For the text-containing cell, return its midpoint in (x, y) coordinate format. 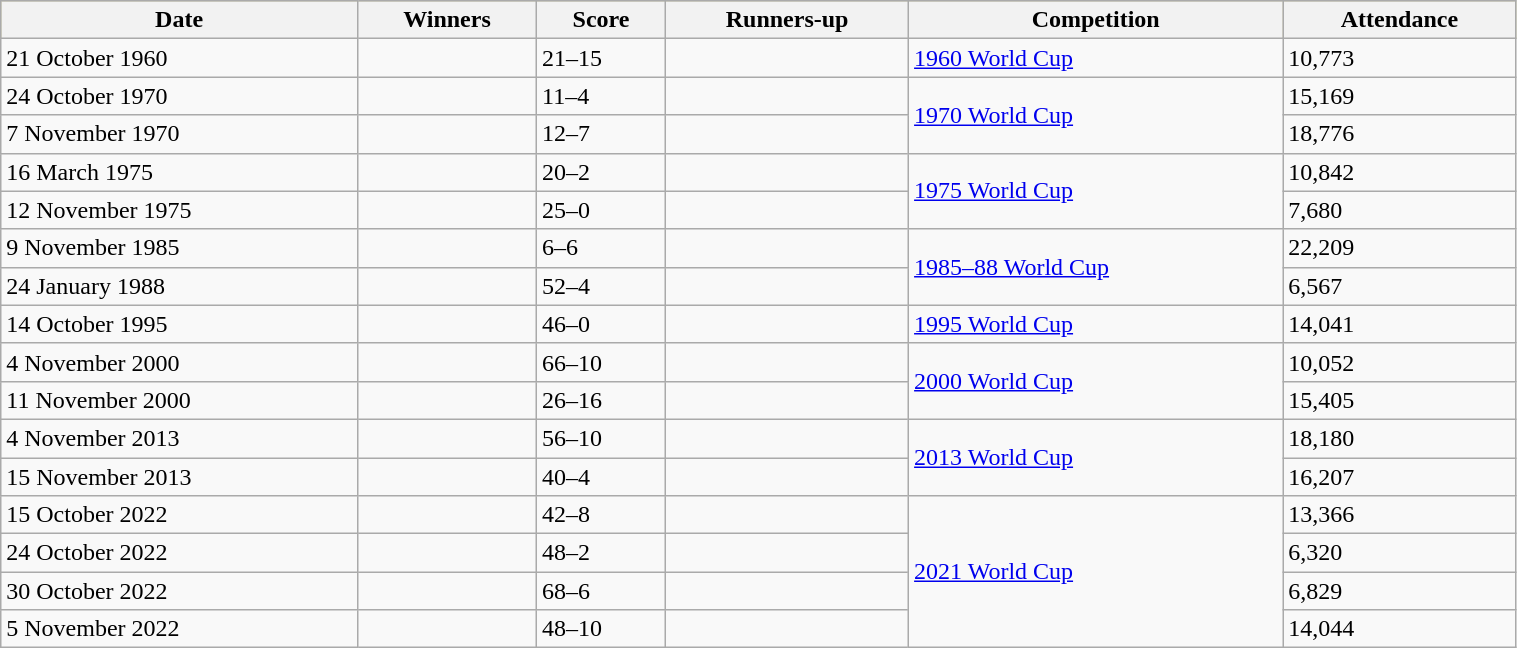
24 October 2022 (180, 553)
2000 World Cup (1096, 381)
4 November 2013 (180, 438)
24 January 1988 (180, 286)
16 March 1975 (180, 172)
7,680 (1400, 210)
14 October 1995 (180, 324)
16,207 (1400, 477)
56–10 (602, 438)
13,366 (1400, 515)
10,773 (1400, 58)
1960 World Cup (1096, 58)
40–4 (602, 477)
21 October 1960 (180, 58)
20–2 (602, 172)
Date (180, 20)
48–10 (602, 629)
2013 World Cup (1096, 457)
12–7 (602, 134)
52–4 (602, 286)
1985–88 World Cup (1096, 267)
1995 World Cup (1096, 324)
15,405 (1400, 400)
25–0 (602, 210)
15,169 (1400, 96)
Score (602, 20)
Competition (1096, 20)
68–6 (602, 591)
11–4 (602, 96)
5 November 2022 (180, 629)
11 November 2000 (180, 400)
66–10 (602, 362)
30 October 2022 (180, 591)
26–16 (602, 400)
9 November 1985 (180, 248)
12 November 1975 (180, 210)
6,829 (1400, 591)
15 November 2013 (180, 477)
42–8 (602, 515)
Attendance (1400, 20)
24 October 1970 (180, 96)
18,776 (1400, 134)
7 November 1970 (180, 134)
6–6 (602, 248)
1975 World Cup (1096, 191)
14,041 (1400, 324)
6,320 (1400, 553)
46–0 (602, 324)
10,842 (1400, 172)
4 November 2000 (180, 362)
48–2 (602, 553)
10,052 (1400, 362)
22,209 (1400, 248)
2021 World Cup (1096, 572)
14,044 (1400, 629)
1970 World Cup (1096, 115)
21–15 (602, 58)
Runners-up (788, 20)
Winners (446, 20)
15 October 2022 (180, 515)
18,180 (1400, 438)
6,567 (1400, 286)
